Locate the cell with the specified text and output its (x, y) center coordinate. 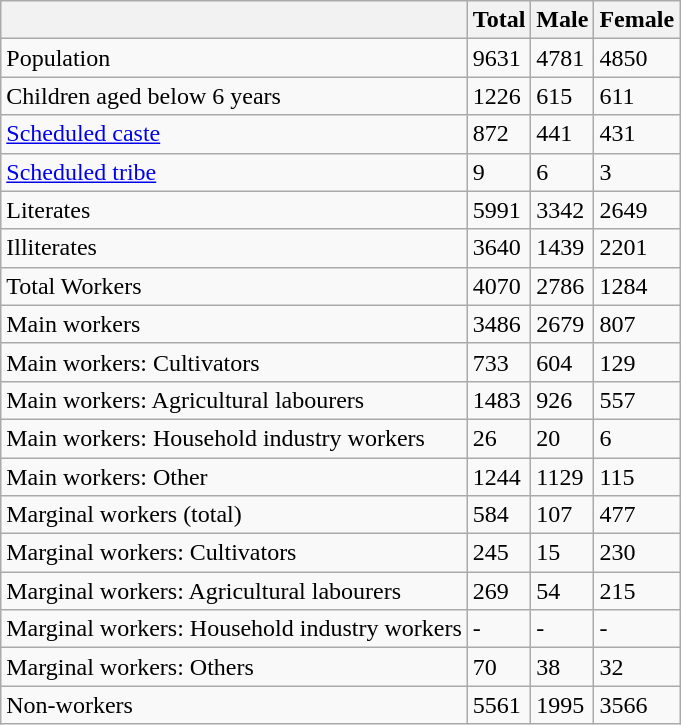
1226 (499, 96)
20 (562, 438)
26 (499, 438)
Main workers (234, 324)
4850 (637, 58)
1244 (499, 477)
604 (562, 362)
1439 (562, 248)
Marginal workers: Cultivators (234, 553)
441 (562, 134)
1129 (562, 477)
54 (562, 591)
Main workers: Agricultural labourers (234, 400)
Scheduled caste (234, 134)
4781 (562, 58)
3486 (499, 324)
3 (637, 172)
215 (637, 591)
15 (562, 553)
107 (562, 515)
Marginal workers (total) (234, 515)
Scheduled tribe (234, 172)
38 (562, 667)
129 (637, 362)
2201 (637, 248)
Male (562, 20)
32 (637, 667)
Main workers: Cultivators (234, 362)
807 (637, 324)
Total (499, 20)
115 (637, 477)
Literates (234, 210)
230 (637, 553)
Marginal workers: Household industry workers (234, 629)
733 (499, 362)
872 (499, 134)
431 (637, 134)
1483 (499, 400)
2679 (562, 324)
3566 (637, 705)
Main workers: Household industry workers (234, 438)
584 (499, 515)
9631 (499, 58)
Marginal workers: Agricultural labourers (234, 591)
477 (637, 515)
2649 (637, 210)
Marginal workers: Others (234, 667)
4070 (499, 286)
1995 (562, 705)
926 (562, 400)
3342 (562, 210)
557 (637, 400)
615 (562, 96)
245 (499, 553)
Female (637, 20)
70 (499, 667)
611 (637, 96)
Non-workers (234, 705)
269 (499, 591)
Illiterates (234, 248)
3640 (499, 248)
Children aged below 6 years (234, 96)
5561 (499, 705)
Population (234, 58)
Total Workers (234, 286)
Main workers: Other (234, 477)
9 (499, 172)
5991 (499, 210)
1284 (637, 286)
2786 (562, 286)
